Extract the (x, y) coordinate from the center of the cell holding the provided text.  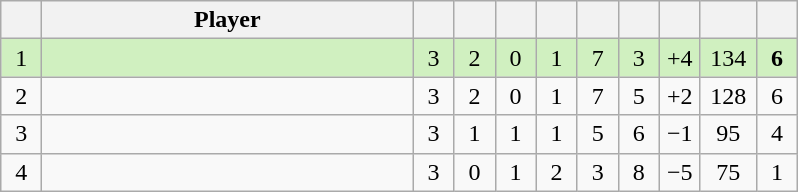
+4 (680, 58)
95 (728, 134)
−5 (680, 172)
134 (728, 58)
+2 (680, 96)
75 (728, 172)
−1 (680, 134)
Player (228, 20)
8 (638, 172)
128 (728, 96)
